Identify which cell holds the provided text, then report its (X, Y) central coordinate. 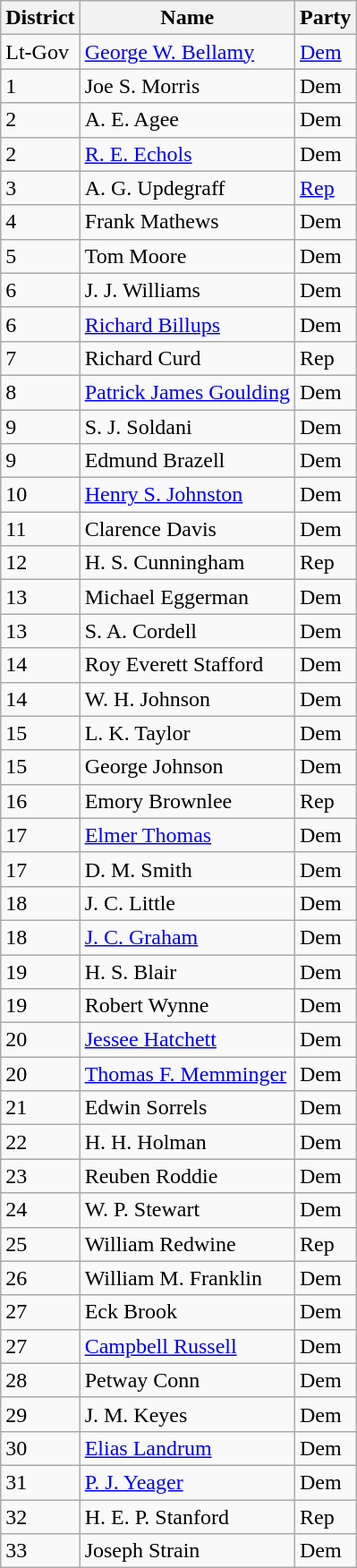
7 (40, 358)
3 (40, 188)
21 (40, 1108)
Elmer Thomas (187, 835)
Robert Wynne (187, 1006)
Jessee Hatchett (187, 1040)
Patrick James Goulding (187, 392)
H. S. Blair (187, 971)
1 (40, 86)
4 (40, 222)
11 (40, 529)
J. C. Little (187, 903)
J. M. Keyes (187, 1414)
Name (187, 18)
26 (40, 1278)
J. J. Williams (187, 290)
12 (40, 563)
Michael Eggerman (187, 597)
H. H. Holman (187, 1142)
Roy Everett Stafford (187, 665)
L. K. Taylor (187, 733)
Party (325, 18)
22 (40, 1142)
8 (40, 392)
Richard Curd (187, 358)
J. C. Graham (187, 937)
A. E. Agee (187, 120)
Frank Mathews (187, 222)
Henry S. Johnston (187, 495)
Clarence Davis (187, 529)
Tom Moore (187, 256)
William Redwine (187, 1244)
D. M. Smith (187, 869)
W. P. Stewart (187, 1210)
A. G. Updegraff (187, 188)
10 (40, 495)
S. A. Cordell (187, 631)
Elias Landrum (187, 1448)
H. E. P. Stanford (187, 1517)
Edmund Brazell (187, 461)
P. J. Yeager (187, 1482)
Lt-Gov (40, 52)
Emory Brownlee (187, 801)
23 (40, 1176)
R. E. Echols (187, 154)
Thomas F. Memminger (187, 1074)
28 (40, 1380)
Campbell Russell (187, 1346)
24 (40, 1210)
30 (40, 1448)
Joe S. Morris (187, 86)
William M. Franklin (187, 1278)
5 (40, 256)
Reuben Roddie (187, 1176)
Joseph Strain (187, 1551)
31 (40, 1482)
Eck Brook (187, 1312)
Richard Billups (187, 324)
32 (40, 1517)
George Johnson (187, 767)
29 (40, 1414)
16 (40, 801)
George W. Bellamy (187, 52)
25 (40, 1244)
Petway Conn (187, 1380)
H. S. Cunningham (187, 563)
District (40, 18)
33 (40, 1551)
Edwin Sorrels (187, 1108)
S. J. Soldani (187, 427)
W. H. Johnson (187, 699)
